Find where the given text appears and provide that cell's center as (x, y) coordinate. 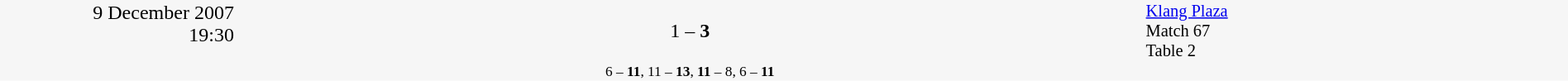
1 – 3 (690, 31)
9 December 200719:30 (117, 40)
6 – 11, 11 – 13, 11 – 8, 6 – 11 (690, 71)
Klang PlazaMatch 67Table 2 (1356, 31)
